Output the (X, Y) coordinate of the center of the cell containing the given text.  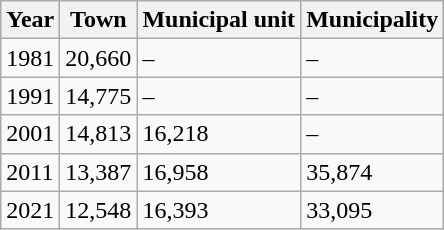
14,813 (98, 134)
2021 (30, 210)
1991 (30, 96)
20,660 (98, 58)
Municipality (372, 20)
Year (30, 20)
12,548 (98, 210)
1981 (30, 58)
16,218 (219, 134)
33,095 (372, 210)
14,775 (98, 96)
Municipal unit (219, 20)
2001 (30, 134)
13,387 (98, 172)
16,958 (219, 172)
16,393 (219, 210)
Town (98, 20)
2011 (30, 172)
35,874 (372, 172)
